Provide the [X, Y] coordinate of the cell's center where the given text is located.  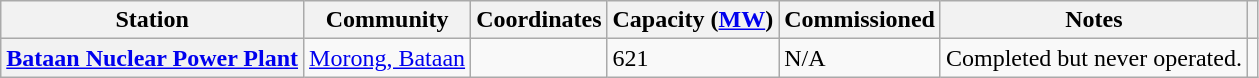
Morong, Bataan [388, 58]
Station [152, 20]
Completed but never operated. [1094, 58]
Commissioned [860, 20]
Coordinates [539, 20]
Capacity (MW) [693, 20]
Community [388, 20]
Notes [1094, 20]
621 [693, 58]
Bataan Nuclear Power Plant [152, 58]
N/A [860, 58]
